Find where the given text appears and provide that cell's center as (x, y) coordinate. 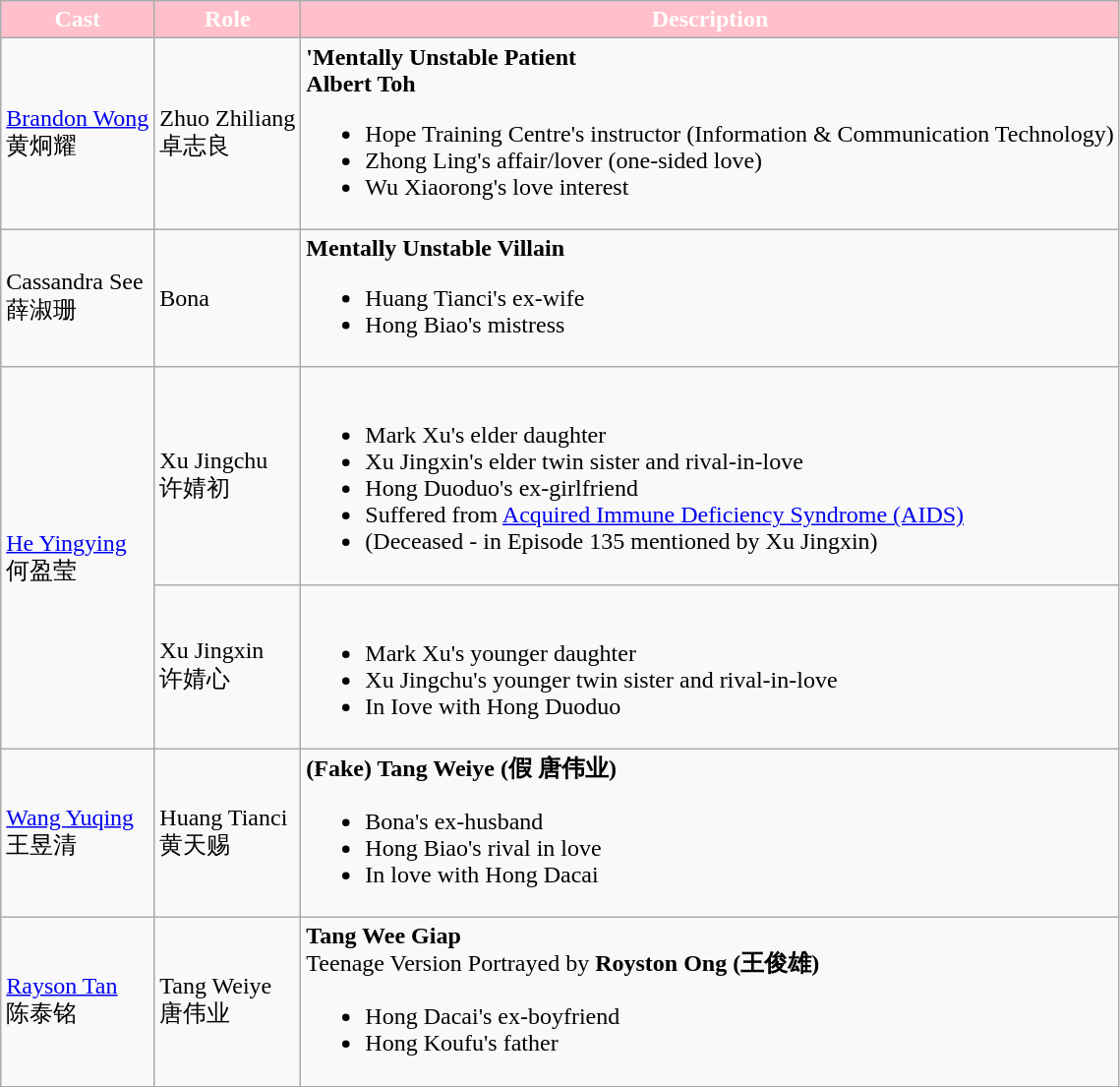
Description (710, 20)
Bona (228, 298)
Role (228, 20)
(Fake) Tang Weiye (假 唐伟业)Bona's ex-husbandHong Biao's rival in loveIn love with Hong Dacai (710, 833)
Xu Jingxin 许婧心 (228, 667)
Wang Yuqing 王昱清 (78, 833)
Mark Xu's younger daughterXu Jingchu's younger twin sister and rival-in-loveIn Iove with Hong Duoduo (710, 667)
Tang Weiye 唐伟业 (228, 1002)
Huang Tianci 黄天赐 (228, 833)
Brandon Wong 黄炯耀 (78, 134)
Cast (78, 20)
Rayson Tan 陈泰铭 (78, 1002)
Zhuo Zhiliang 卓志良 (228, 134)
Xu Jingchu 许婧初 (228, 476)
Cassandra See 薛淑珊 (78, 298)
Mentally Unstable VillainHuang Tianci's ex-wifeHong Biao's mistress (710, 298)
Tang Wee Giap Teenage Version Portrayed by Royston Ong (王俊雄)Hong Dacai's ex-boyfriendHong Koufu's father (710, 1002)
He Yingying 何盈莹 (78, 558)
